Capture the cell that displays the provided text and extract its [X, Y] central coordinate. 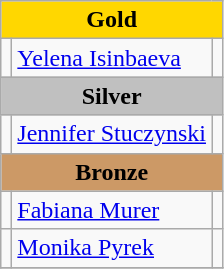
Yelena Isinbaeva [112, 58]
Silver [112, 96]
Fabiana Murer [112, 210]
Jennifer Stuczynski [112, 134]
Bronze [112, 172]
Gold [112, 20]
Monika Pyrek [112, 248]
